Extract the [X, Y] coordinate from the center of the cell holding the provided text.  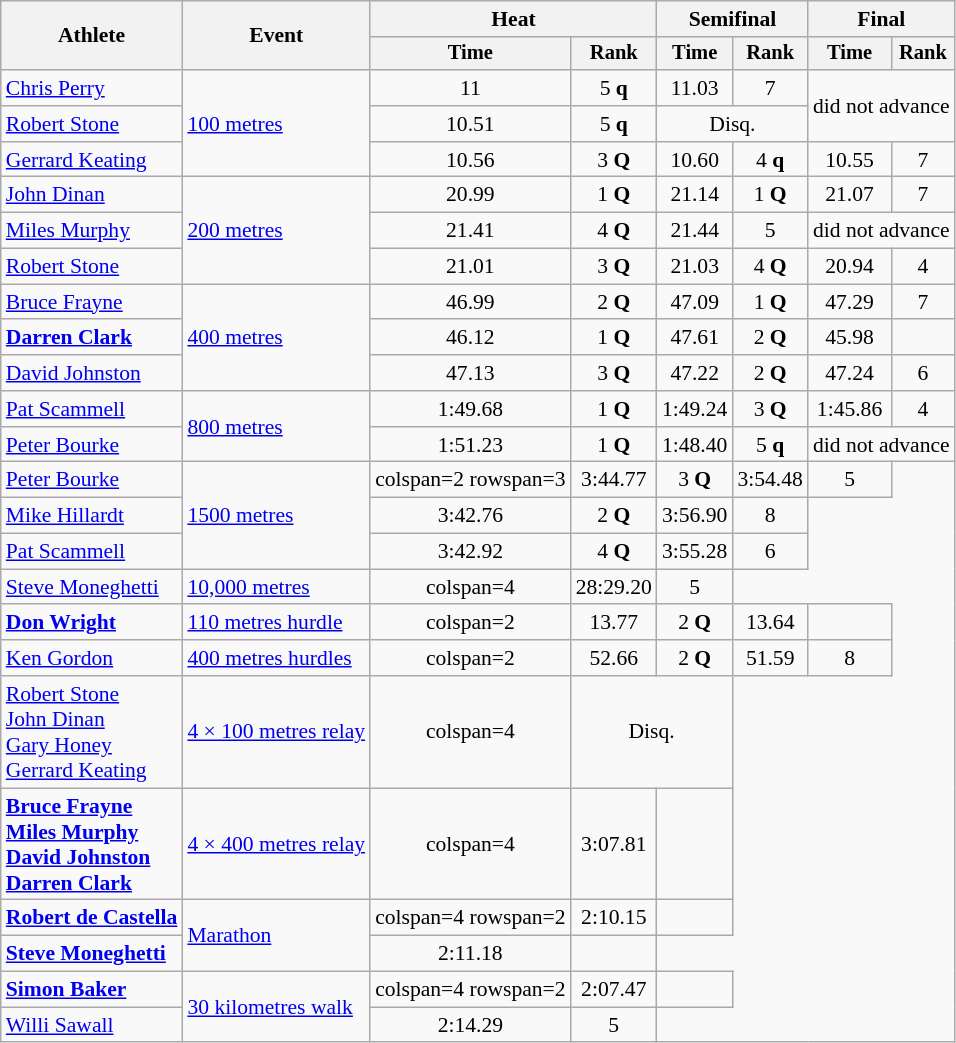
47.24 [850, 373]
David Johnston [92, 373]
Bruce Frayne [92, 302]
400 metres [276, 338]
Robert de Castella [92, 918]
Don Wright [92, 623]
110 metres hurdle [276, 623]
2:07.47 [614, 990]
100 metres [276, 124]
Marathon [276, 936]
47.22 [694, 373]
Mike Hillardt [92, 516]
10.55 [850, 160]
3:55.28 [694, 552]
20.94 [850, 267]
4 q [770, 160]
21.07 [850, 195]
Ken Gordon [92, 658]
Heat [514, 19]
Final [882, 19]
Event [276, 36]
200 metres [276, 230]
4 × 400 metres relay [276, 844]
11 [470, 88]
3:42.76 [470, 516]
11.03 [694, 88]
1:48.40 [694, 445]
3:42.92 [470, 552]
21.01 [470, 267]
52.66 [614, 658]
21.03 [694, 267]
10,000 metres [276, 587]
Simon Baker [92, 990]
Bruce FrayneMiles MurphyDavid JohnstonDarren Clark [92, 844]
30 kilometres walk [276, 1008]
21.44 [694, 231]
47.61 [694, 338]
3:44.77 [614, 480]
Chris Perry [92, 88]
47.29 [850, 302]
1:51.23 [470, 445]
45.98 [850, 338]
John Dinan [92, 195]
Gerrard Keating [92, 160]
Miles Murphy [92, 231]
Darren Clark [92, 338]
2:10.15 [614, 918]
Willi Sawall [92, 1025]
21.41 [470, 231]
Robert StoneJohn DinanGary HoneyGerrard Keating [92, 732]
28:29.20 [614, 587]
1:49.68 [470, 409]
1:45.86 [850, 409]
10.56 [470, 160]
13.64 [770, 623]
21.14 [694, 195]
400 metres hurdles [276, 658]
47.09 [694, 302]
1:49.24 [694, 409]
3:56.90 [694, 516]
1500 metres [276, 516]
3:07.81 [614, 844]
2:11.18 [470, 954]
10.60 [694, 160]
4 × 100 metres relay [276, 732]
46.12 [470, 338]
13.77 [614, 623]
51.59 [770, 658]
2:14.29 [470, 1025]
46.99 [470, 302]
47.13 [470, 373]
20.99 [470, 195]
800 metres [276, 426]
Semifinal [732, 19]
10.51 [470, 124]
Athlete [92, 36]
3:54.48 [770, 480]
colspan=2 rowspan=3 [470, 480]
